Return (X, Y) of the center of cell containing provided text 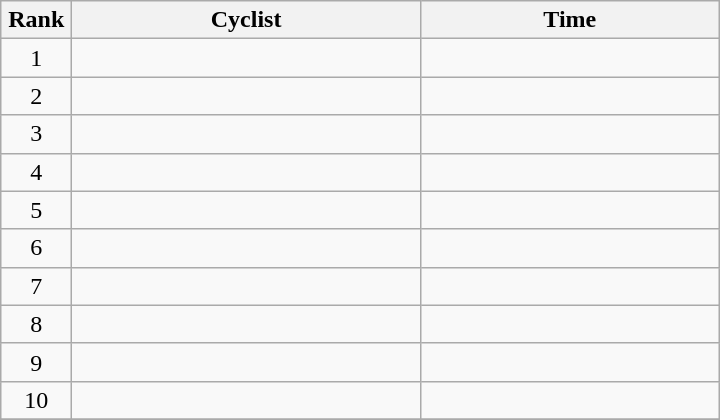
Cyclist (246, 20)
4 (36, 172)
5 (36, 210)
3 (36, 134)
7 (36, 286)
8 (36, 324)
Rank (36, 20)
Time (570, 20)
9 (36, 362)
10 (36, 400)
1 (36, 58)
2 (36, 96)
6 (36, 248)
